Output the [X, Y] coordinate of the center of the cell containing the given text.  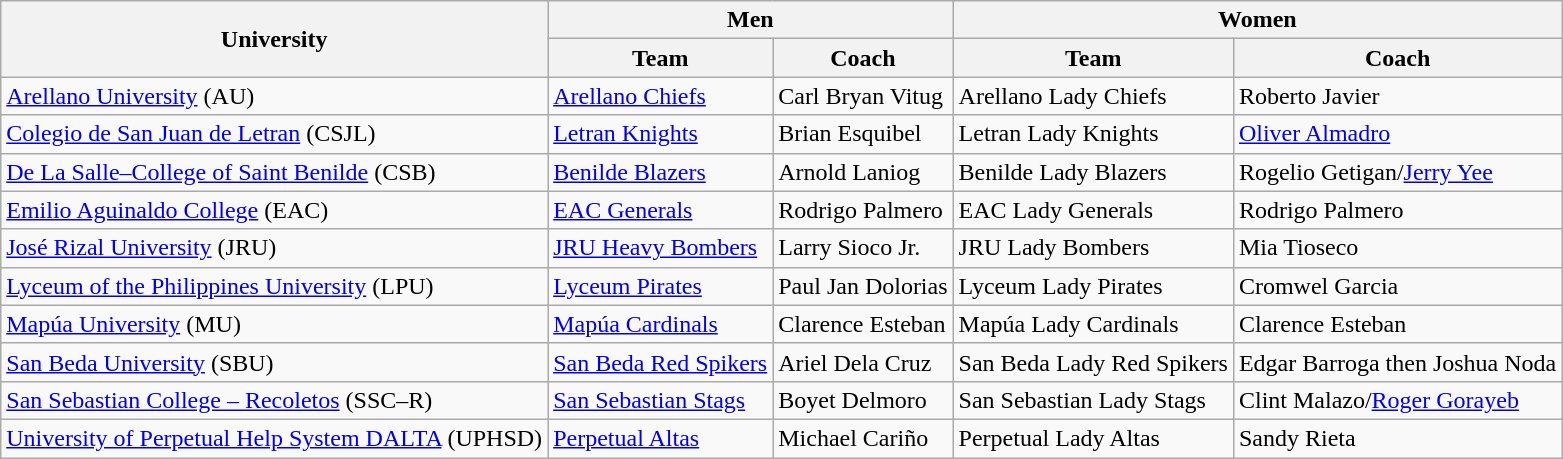
Women [1258, 20]
San Sebastian College – Recoletos (SSC–R) [274, 400]
Rogelio Getigan/Jerry Yee [1397, 172]
Perpetual Altas [660, 438]
Larry Sioco Jr. [863, 248]
De La Salle–College of Saint Benilde (CSB) [274, 172]
San Beda Lady Red Spikers [1093, 362]
Perpetual Lady Altas [1093, 438]
Lyceum Pirates [660, 286]
Benilde Lady Blazers [1093, 172]
Paul Jan Dolorias [863, 286]
Edgar Barroga then Joshua Noda [1397, 362]
San Beda Red Spikers [660, 362]
Mapúa Cardinals [660, 324]
Emilio Aguinaldo College (EAC) [274, 210]
Brian Esquibel [863, 134]
Arnold Laniog [863, 172]
Men [750, 20]
EAC Generals [660, 210]
Mapúa University (MU) [274, 324]
Boyet Delmoro [863, 400]
Lyceum of the Philippines University (LPU) [274, 286]
Benilde Blazers [660, 172]
Arellano Chiefs [660, 96]
EAC Lady Generals [1093, 210]
Lyceum Lady Pirates [1093, 286]
Carl Bryan Vitug [863, 96]
Sandy Rieta [1397, 438]
Arellano University (AU) [274, 96]
Mia Tioseco [1397, 248]
Michael Cariño [863, 438]
Ariel Dela Cruz [863, 362]
San Beda University (SBU) [274, 362]
San Sebastian Lady Stags [1093, 400]
University of Perpetual Help System DALTA (UPHSD) [274, 438]
Cromwel Garcia [1397, 286]
Letran Knights [660, 134]
Clint Malazo/Roger Gorayeb [1397, 400]
Colegio de San Juan de Letran (CSJL) [274, 134]
José Rizal University (JRU) [274, 248]
JRU Lady Bombers [1093, 248]
Mapúa Lady Cardinals [1093, 324]
Letran Lady Knights [1093, 134]
University [274, 39]
Arellano Lady Chiefs [1093, 96]
Roberto Javier [1397, 96]
JRU Heavy Bombers [660, 248]
San Sebastian Stags [660, 400]
Oliver Almadro [1397, 134]
